Return (X, Y) of the center of cell containing provided text 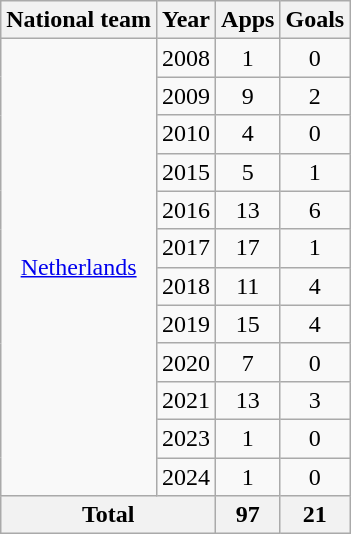
2021 (186, 400)
National team (79, 20)
2 (315, 96)
2024 (186, 477)
15 (248, 324)
2015 (186, 172)
11 (248, 286)
Netherlands (79, 268)
21 (315, 515)
Year (186, 20)
2023 (186, 438)
2016 (186, 210)
97 (248, 515)
9 (248, 96)
Goals (315, 20)
2018 (186, 286)
6 (315, 210)
7 (248, 362)
5 (248, 172)
2017 (186, 248)
Apps (248, 20)
17 (248, 248)
3 (315, 400)
Total (108, 515)
2009 (186, 96)
2020 (186, 362)
2010 (186, 134)
2008 (186, 58)
2019 (186, 324)
